Scan for the cell matching the given text and deliver its [x, y] coordinate at center. 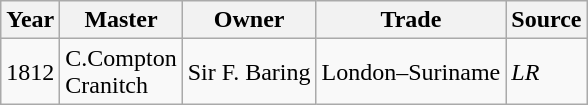
Master [121, 20]
Source [546, 20]
Sir F. Baring [249, 72]
Owner [249, 20]
Year [30, 20]
1812 [30, 72]
Trade [411, 20]
C.ComptonCranitch [121, 72]
LR [546, 72]
London–Suriname [411, 72]
